From the cell containing the given text, extract its center point as (x, y) coordinate. 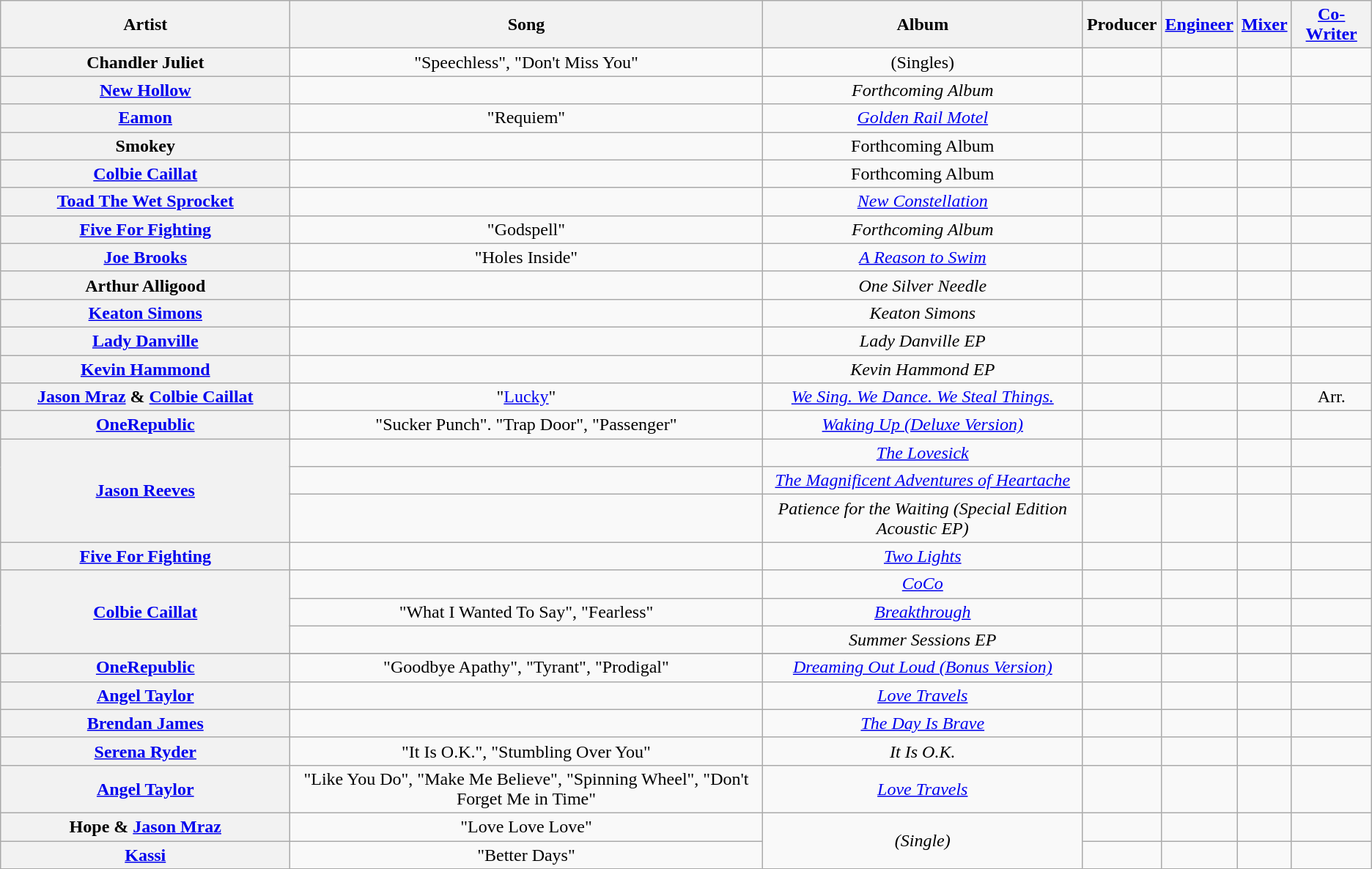
"Lucky" (526, 397)
"Speechless", "Don't Miss You" (526, 62)
Song (526, 25)
Engineer (1199, 25)
CoCo (922, 584)
Kevin Hammond EP (922, 369)
One Silver Needle (922, 285)
Lady Danville EP (922, 341)
Hope & Jason Mraz (145, 827)
Summer Sessions EP (922, 640)
Eamon (145, 118)
Patience for the Waiting (Special Edition Acoustic EP) (922, 519)
Arr. (1331, 397)
We Sing. We Dance. We Steal Things. (922, 397)
Artist (145, 25)
"Requiem" (526, 118)
(Single) (922, 840)
"It Is O.K.", "Stumbling Over You" (526, 751)
Two Lights (922, 556)
(Singles) (922, 62)
Serena Ryder (145, 751)
"Like You Do", "Make Me Believe", "Spinning Wheel", "Don't Forget Me in Time" (526, 788)
"What I Wanted To Say", "Fearless" (526, 612)
Brendan James (145, 723)
Lady Danville (145, 341)
Smokey (145, 146)
Chandler Juliet (145, 62)
Waking Up (Deluxe Version) (922, 425)
"Holes Inside" (526, 257)
Kevin Hammond (145, 369)
Album (922, 25)
The Magnificent Adventures of Heartache (922, 481)
The Day Is Brave (922, 723)
It Is O.K. (922, 751)
New Constellation (922, 201)
New Hollow (145, 90)
"Better Days" (526, 855)
"Love Love Love" (526, 827)
Breakthrough (922, 612)
"Sucker Punch". "Trap Door", "Passenger" (526, 425)
Co-Writer (1331, 25)
Dreaming Out Loud (Bonus Version) (922, 668)
Joe Brooks (145, 257)
The Lovesick (922, 453)
Kassi (145, 855)
"Goodbye Apathy", "Tyrant", "Prodigal" (526, 668)
Producer (1121, 25)
"Godspell" (526, 229)
Jason Reeves (145, 491)
Golden Rail Motel (922, 118)
Jason Mraz & Colbie Caillat (145, 397)
A Reason to Swim (922, 257)
Mixer (1264, 25)
Toad The Wet Sprocket (145, 201)
Arthur Alligood (145, 285)
